Scan for the cell matching the given text and deliver its (x, y) coordinate at center. 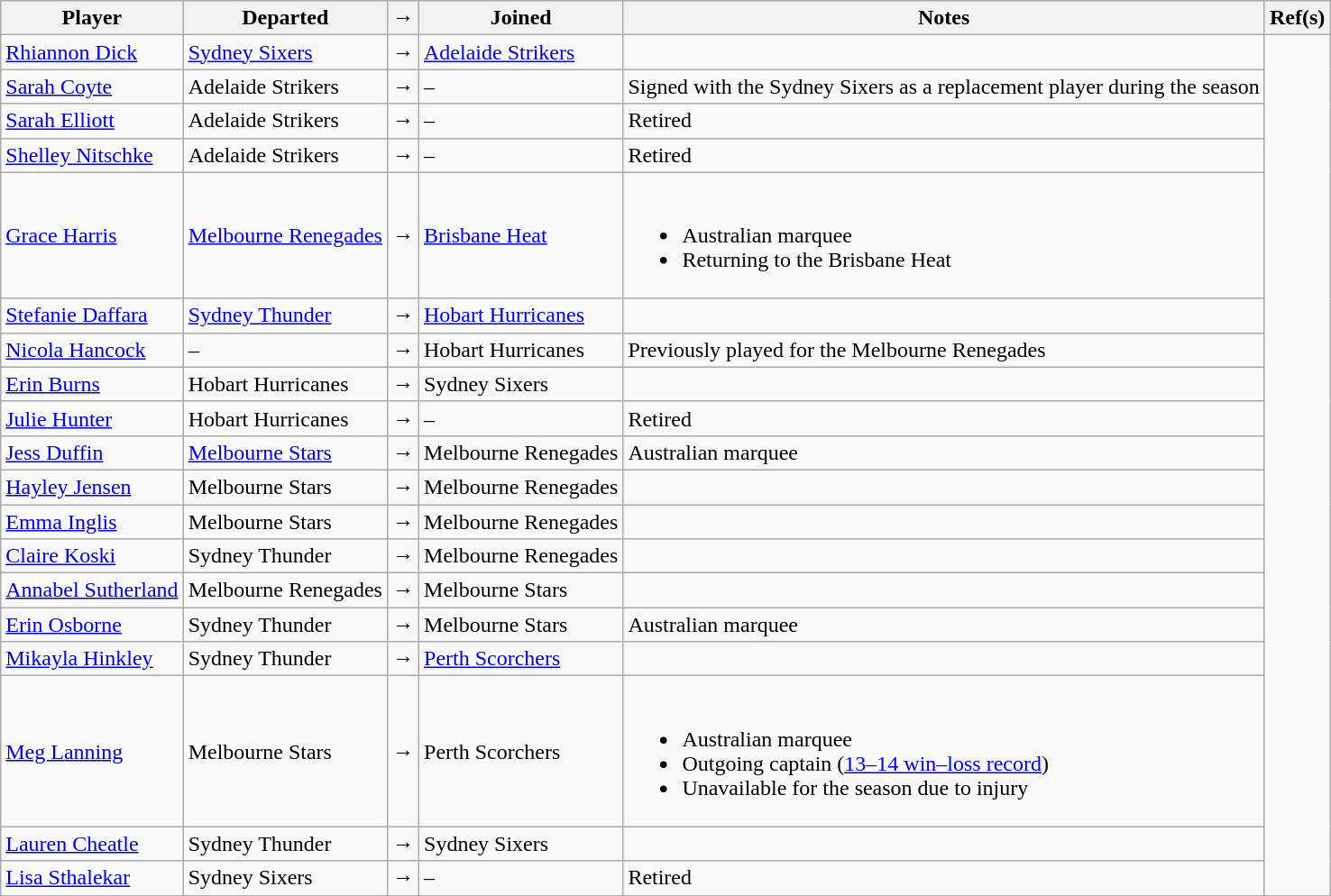
Erin Osborne (92, 625)
Previously played for the Melbourne Renegades (944, 350)
Rhiannon Dick (92, 52)
Sarah Elliott (92, 121)
Shelley Nitschke (92, 155)
Departed (285, 18)
Nicola Hancock (92, 350)
Mikayla Hinkley (92, 659)
Australian marqueeReturning to the Brisbane Heat (944, 235)
Notes (944, 18)
Lauren Cheatle (92, 844)
Ref(s) (1297, 18)
Erin Burns (92, 384)
Annabel Sutherland (92, 590)
Signed with the Sydney Sixers as a replacement player during the season (944, 87)
Brisbane Heat (521, 235)
Joined (521, 18)
Australian marqueeOutgoing captain (13–14 win–loss record)Unavailable for the season due to injury (944, 752)
Sarah Coyte (92, 87)
Hayley Jensen (92, 487)
Grace Harris (92, 235)
Emma Inglis (92, 522)
Claire Koski (92, 556)
Lisa Sthalekar (92, 878)
Jess Duffin (92, 453)
Stefanie Daffara (92, 315)
Julie Hunter (92, 418)
Player (92, 18)
Meg Lanning (92, 752)
